For the text-containing cell, return its midpoint in [x, y] coordinate format. 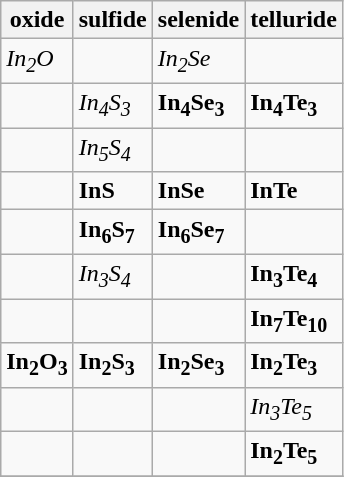
In2S3 [112, 365]
In6Se7 [198, 232]
In5S4 [112, 150]
In7Te10 [294, 321]
InTe [294, 191]
oxide [37, 20]
telluride [294, 20]
selenide [198, 20]
In4Se3 [198, 105]
In2O3 [37, 365]
In2Se3 [198, 365]
In2Te3 [294, 365]
In2Te5 [294, 454]
In2Se [198, 61]
In6S7 [112, 232]
In3Te4 [294, 276]
In2O [37, 61]
InSe [198, 191]
In3Te5 [294, 409]
sulfide [112, 20]
InS [112, 191]
In4S3 [112, 105]
In3S4 [112, 276]
In4Te3 [294, 105]
